Locate the cell with the specified text and output its [X, Y] center coordinate. 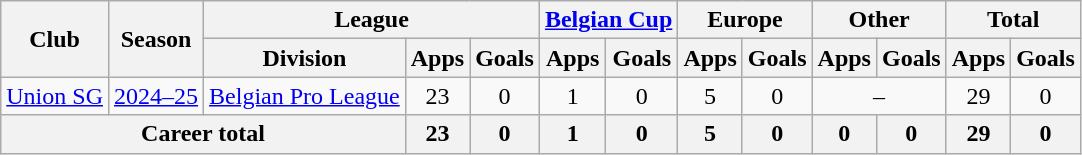
League [372, 20]
Union SG [55, 96]
Club [55, 39]
Belgian Cup [608, 20]
Career total [203, 134]
Other [879, 20]
Belgian Pro League [305, 96]
Europe [745, 20]
2024–25 [156, 96]
Season [156, 39]
Total [1013, 20]
– [879, 96]
Division [305, 58]
